Output the [x, y] coordinate of the center of the cell containing the given text.  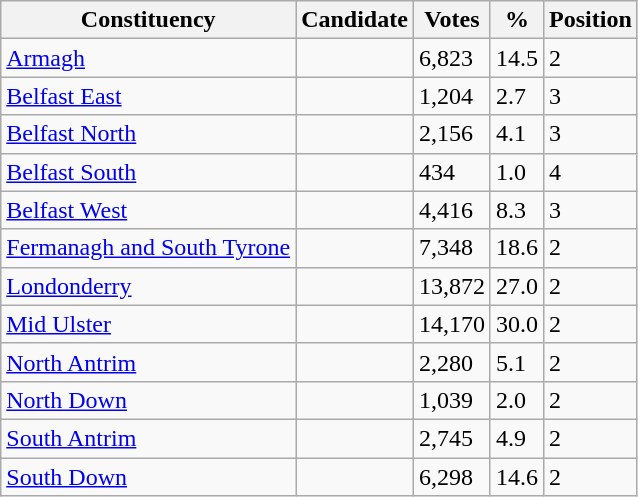
1,204 [452, 96]
South Down [148, 477]
14.6 [516, 477]
4.1 [516, 134]
434 [452, 172]
7,348 [452, 248]
North Antrim [148, 362]
South Antrim [148, 438]
2,745 [452, 438]
4,416 [452, 210]
% [516, 20]
30.0 [516, 324]
1.0 [516, 172]
2.0 [516, 400]
Belfast West [148, 210]
6,823 [452, 58]
5.1 [516, 362]
Constituency [148, 20]
Candidate [355, 20]
14,170 [452, 324]
27.0 [516, 286]
Belfast South [148, 172]
Position [591, 20]
Belfast East [148, 96]
Mid Ulster [148, 324]
2,156 [452, 134]
2.7 [516, 96]
1,039 [452, 400]
6,298 [452, 477]
4 [591, 172]
8.3 [516, 210]
2,280 [452, 362]
Belfast North [148, 134]
Fermanagh and South Tyrone [148, 248]
Londonderry [148, 286]
Votes [452, 20]
North Down [148, 400]
14.5 [516, 58]
18.6 [516, 248]
13,872 [452, 286]
Armagh [148, 58]
4.9 [516, 438]
